Extract the [X, Y] coordinate from the center of the cell holding the provided text.  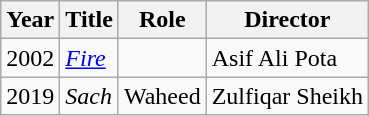
Director [287, 20]
2019 [30, 96]
Title [90, 20]
Waheed [162, 96]
Year [30, 20]
Sach [90, 96]
2002 [30, 58]
Fire [90, 58]
Asif Ali Pota [287, 58]
Zulfiqar Sheikh [287, 96]
Role [162, 20]
